Identify which cell holds the provided text, then report its [X, Y] central coordinate. 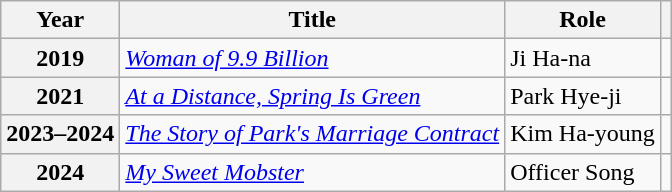
At a Distance, Spring Is Green [312, 96]
Officer Song [583, 172]
2023–2024 [60, 134]
2021 [60, 96]
Park Hye-ji [583, 96]
Year [60, 20]
The Story of Park's Marriage Contract [312, 134]
Woman of 9.9 Billion [312, 58]
Title [312, 20]
Role [583, 20]
Ji Ha-na [583, 58]
2019 [60, 58]
Kim Ha-young [583, 134]
My Sweet Mobster [312, 172]
2024 [60, 172]
